Detect which cell encompasses the target text, then output its (x, y) center coordinate. 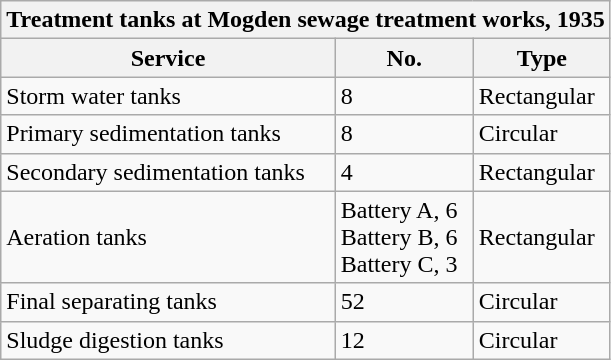
Type (542, 58)
4 (404, 172)
52 (404, 302)
Aeration tanks (168, 237)
Sludge digestion tanks (168, 340)
Battery A, 6Battery B, 6Battery C, 3 (404, 237)
Service (168, 58)
Storm water tanks (168, 96)
12 (404, 340)
Treatment tanks at Mogden sewage treatment works, 1935 (306, 20)
Secondary sedimentation tanks (168, 172)
Final separating tanks (168, 302)
Primary sedimentation tanks (168, 134)
No. (404, 58)
